Provide the (x, y) coordinate of the cell's center where the given text is located.  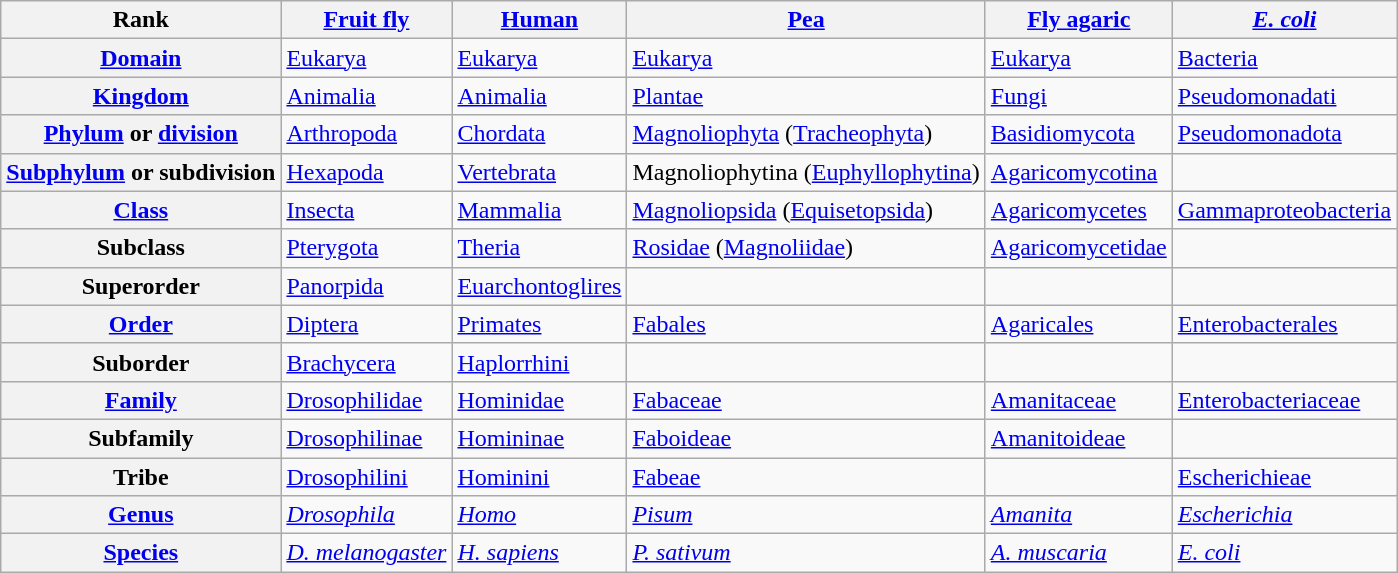
Fabales (806, 324)
Diptera (366, 324)
Fungi (1078, 96)
Plantae (806, 96)
Fabaceae (806, 400)
Agaricomycotina (1078, 172)
Euarchontoglires (540, 286)
Fabeae (806, 477)
Pea (806, 20)
Kingdom (141, 96)
Species (141, 553)
Agaricomycetidae (1078, 248)
Hominini (540, 477)
Magnoliophytina (Euphyllophytina) (806, 172)
Bacteria (1284, 58)
Enterobacteriaceae (1284, 400)
Domain (141, 58)
Drosophilinae (366, 438)
Brachycera (366, 362)
Haplorrhini (540, 362)
Escherichia (1284, 515)
Theria (540, 248)
Vertebrata (540, 172)
Arthropoda (366, 134)
Fly agaric (1078, 20)
Faboideae (806, 438)
P. sativum (806, 553)
Pseudomonadati (1284, 96)
Homininae (540, 438)
Rosidae (Magnoliidae) (806, 248)
Hexapoda (366, 172)
Escherichieae (1284, 477)
Suborder (141, 362)
Pseudomonadota (1284, 134)
Human (540, 20)
Genus (141, 515)
Amanitaceae (1078, 400)
H. sapiens (540, 553)
Subclass (141, 248)
Amanita (1078, 515)
Homo (540, 515)
Magnoliopsida (Equisetopsida) (806, 210)
A. muscaria (1078, 553)
Agaricomycetes (1078, 210)
Subphylum or subdivision (141, 172)
Chordata (540, 134)
Phylum or division (141, 134)
Mammalia (540, 210)
Enterobacterales (1284, 324)
Panorpida (366, 286)
Drosophilidae (366, 400)
Primates (540, 324)
D. melanogaster (366, 553)
Agaricales (1078, 324)
Order (141, 324)
Insecta (366, 210)
Basidiomycota (1078, 134)
Class (141, 210)
Fruit fly (366, 20)
Amanitoideae (1078, 438)
Gammaproteobacteria (1284, 210)
Pisum (806, 515)
Family (141, 400)
Pterygota (366, 248)
Superorder (141, 286)
Drosophila (366, 515)
Drosophilini (366, 477)
Hominidae (540, 400)
Tribe (141, 477)
Magnoliophyta (Tracheophyta) (806, 134)
Rank (141, 20)
Subfamily (141, 438)
